Detect which cell encompasses the target text, then output its (x, y) center coordinate. 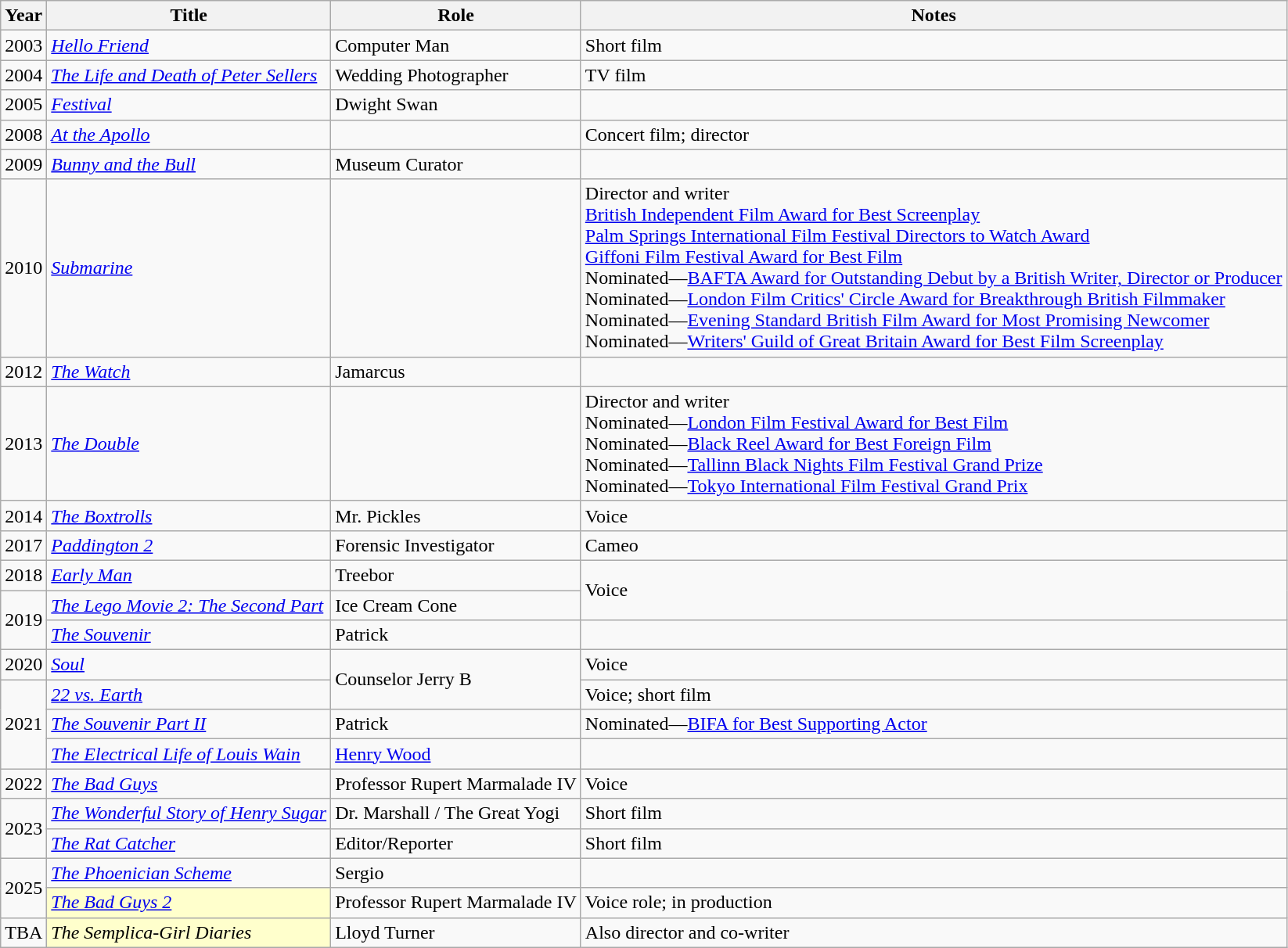
Soul (189, 665)
2005 (23, 105)
2020 (23, 665)
Year (23, 16)
Concert film; director (934, 135)
Festival (189, 105)
Wedding Photographer (456, 75)
Museum Curator (456, 164)
Forensic Investigator (456, 545)
The Watch (189, 372)
The Electrical Life of Louis Wain (189, 754)
Ice Cream Cone (456, 605)
The Bad Guys 2 (189, 903)
2023 (23, 828)
Bunny and the Bull (189, 164)
2009 (23, 164)
Title (189, 16)
Mr. Pickles (456, 515)
The Lego Movie 2: The Second Part (189, 605)
The Rat Catcher (189, 843)
Lloyd Turner (456, 932)
Dr. Marshall / The Great Yogi (456, 813)
Nominated—BIFA for Best Supporting Actor (934, 724)
The Semplica-Girl Diaries (189, 932)
Voice role; in production (934, 903)
TV film (934, 75)
Sergio (456, 873)
The Souvenir (189, 635)
2010 (23, 268)
The Boxtrolls (189, 515)
2008 (23, 135)
Voice; short film (934, 695)
At the Apollo (189, 135)
TBA (23, 932)
The Phoenician Scheme (189, 873)
2018 (23, 575)
2021 (23, 724)
Editor/Reporter (456, 843)
Cameo (934, 545)
22 vs. Earth (189, 695)
Notes (934, 16)
The Life and Death of Peter Sellers (189, 75)
2013 (23, 443)
Dwight Swan (456, 105)
Role (456, 16)
2017 (23, 545)
The Double (189, 443)
2012 (23, 372)
The Bad Guys (189, 784)
Jamarcus (456, 372)
Henry Wood (456, 754)
2003 (23, 45)
Early Man (189, 575)
Paddington 2 (189, 545)
Computer Man (456, 45)
The Wonderful Story of Henry Sugar (189, 813)
2004 (23, 75)
2019 (23, 619)
2014 (23, 515)
Treebor (456, 575)
Also director and co-writer (934, 932)
2022 (23, 784)
The Souvenir Part II (189, 724)
Submarine (189, 268)
2025 (23, 888)
Counselor Jerry B (456, 680)
Hello Friend (189, 45)
